Search for the cell housing the specified text and yield its (x, y) center coordinate. 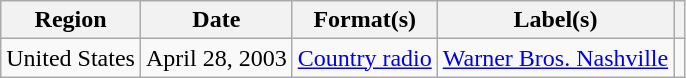
Date (216, 20)
Warner Bros. Nashville (555, 58)
Label(s) (555, 20)
Region (71, 20)
April 28, 2003 (216, 58)
Format(s) (364, 20)
United States (71, 58)
Country radio (364, 58)
